For the text-containing cell, return its midpoint in (x, y) coordinate format. 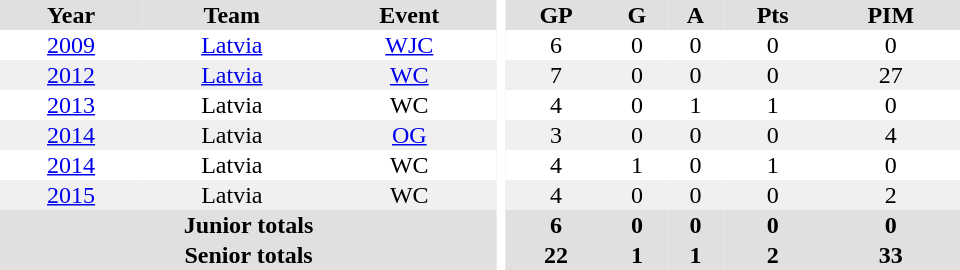
G (637, 15)
2009 (71, 45)
27 (890, 75)
7 (556, 75)
2012 (71, 75)
OG (409, 135)
Event (409, 15)
Year (71, 15)
33 (890, 255)
PIM (890, 15)
WJC (409, 45)
2015 (71, 195)
2013 (71, 105)
Team (232, 15)
A (696, 15)
GP (556, 15)
Senior totals (248, 255)
3 (556, 135)
22 (556, 255)
Junior totals (248, 225)
Pts (773, 15)
